Capture the cell that displays the provided text and extract its (x, y) central coordinate. 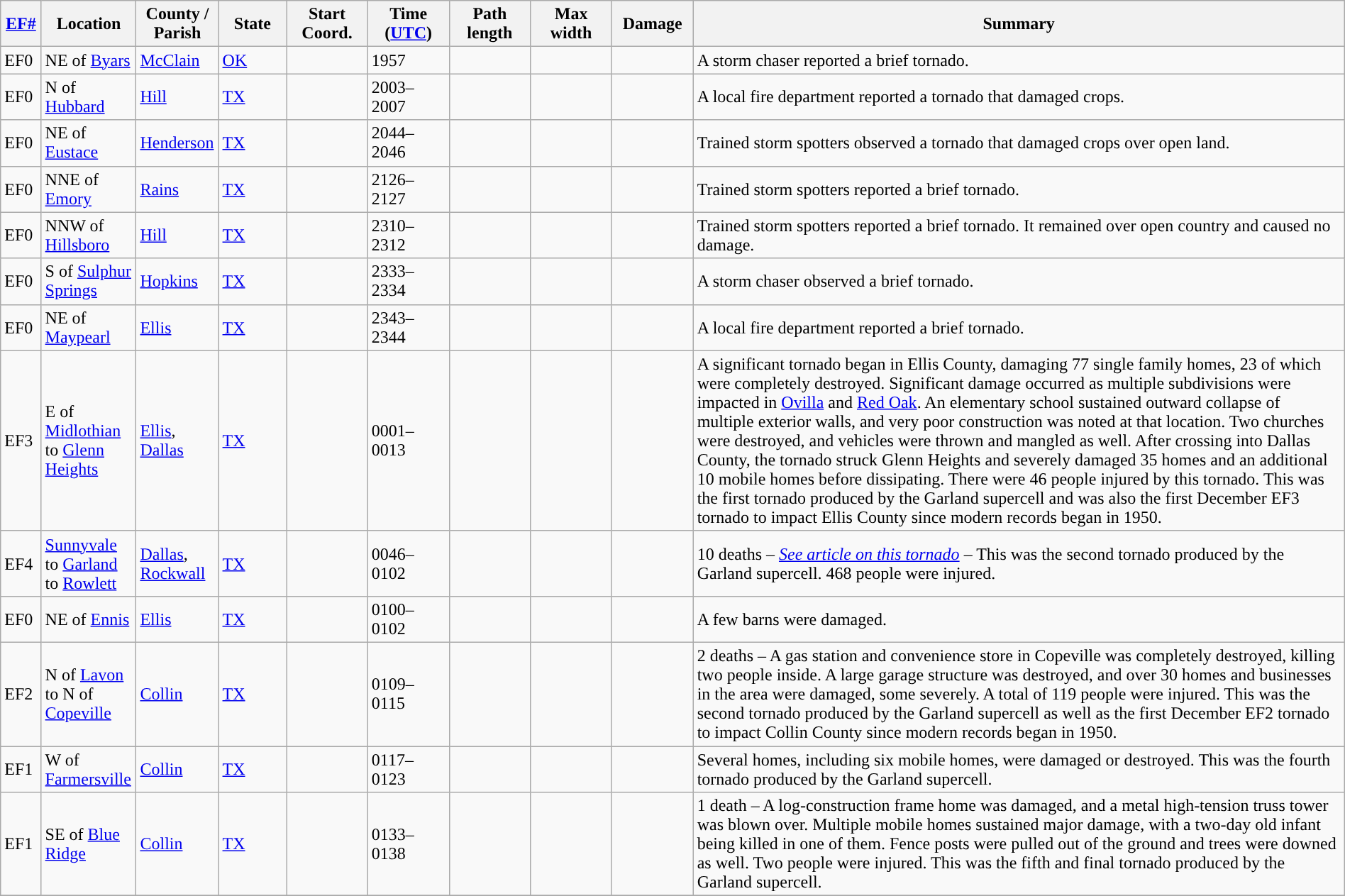
A few barns were damaged. (1019, 619)
E of Midlothian to Glenn Heights (89, 441)
EF# (21, 24)
A storm chaser observed a brief tornado. (1019, 281)
A local fire department reported a brief tornado. (1019, 328)
N of Hubbard (89, 96)
2044–2046 (409, 143)
NE of Maypearl (89, 328)
NNE of Emory (89, 189)
0100–0102 (409, 619)
1957 (409, 60)
W of Farmersville (89, 769)
A storm chaser reported a brief tornado. (1019, 60)
Damage (653, 24)
Summary (1019, 24)
Start Coord. (328, 24)
2126–2127 (409, 189)
EF3 (21, 441)
NE of Ennis (89, 619)
Time (UTC) (409, 24)
Hopkins (177, 281)
2310–2312 (409, 236)
Trained storm spotters observed a tornado that damaged crops over open land. (1019, 143)
Henderson (177, 143)
2003–2007 (409, 96)
2343–2344 (409, 328)
EF4 (21, 563)
Max width (572, 24)
SE of Blue Ridge (89, 844)
A local fire department reported a tornado that damaged crops. (1019, 96)
0117–0123 (409, 769)
OK (253, 60)
0109–0115 (409, 694)
N of Lavon to N of Copeville (89, 694)
10 deaths – See article on this tornado – This was the second tornado produced by the Garland supercell. 468 people were injured. (1019, 563)
NE of Byars (89, 60)
Sunnyvale to Garland to Rowlett (89, 563)
Rains (177, 189)
NE of Eustace (89, 143)
Dallas, Rockwall (177, 563)
Several homes, including six mobile homes, were damaged or destroyed. This was the fourth tornado produced by the Garland supercell. (1019, 769)
S of Sulphur Springs (89, 281)
0001–0013 (409, 441)
NNW of Hillsboro (89, 236)
EF2 (21, 694)
State (253, 24)
Ellis, Dallas (177, 441)
County / Parish (177, 24)
Location (89, 24)
2333–2334 (409, 281)
Path length (489, 24)
Trained storm spotters reported a brief tornado. It remained over open country and caused no damage. (1019, 236)
0046–0102 (409, 563)
0133–0138 (409, 844)
Trained storm spotters reported a brief tornado. (1019, 189)
McClain (177, 60)
